Pinpoint the cell where the given text exists, returning its (x, y) midpoint coordinate. 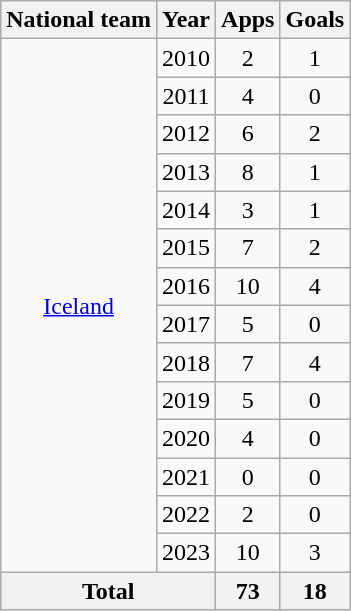
2016 (186, 286)
73 (248, 591)
2015 (186, 248)
6 (248, 134)
National team (79, 20)
2021 (186, 477)
Iceland (79, 306)
2011 (186, 96)
2017 (186, 324)
2023 (186, 553)
2020 (186, 438)
Goals (315, 20)
2010 (186, 58)
2018 (186, 362)
2013 (186, 172)
2014 (186, 210)
2012 (186, 134)
18 (315, 591)
2019 (186, 400)
Total (108, 591)
8 (248, 172)
Year (186, 20)
2022 (186, 515)
Apps (248, 20)
